Return the [x, y] coordinate for the center point of the cell that contains the specified text.  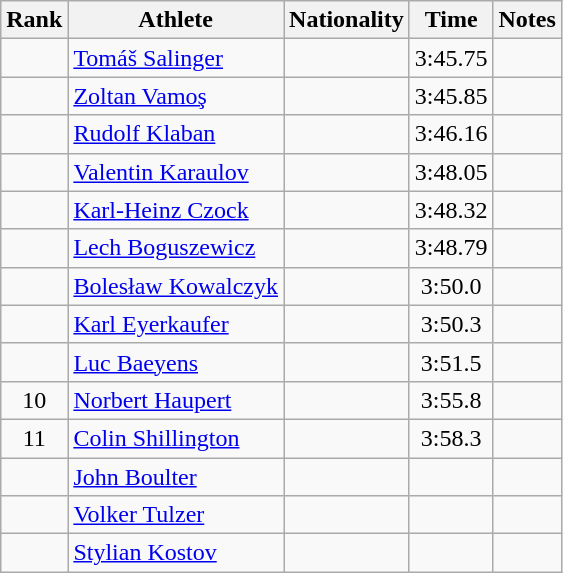
Lech Boguszewicz [176, 248]
3:50.0 [451, 286]
Stylian Kostov [176, 553]
Rank [34, 20]
3:58.3 [451, 438]
3:48.79 [451, 248]
3:45.75 [451, 58]
Norbert Haupert [176, 400]
Karl-Heinz Czock [176, 210]
Volker Tulzer [176, 515]
Notes [527, 20]
Athlete [176, 20]
3:48.05 [451, 172]
3:55.8 [451, 400]
3:48.32 [451, 210]
Time [451, 20]
John Boulter [176, 477]
Karl Eyerkaufer [176, 324]
3:51.5 [451, 362]
3:45.85 [451, 96]
10 [34, 400]
11 [34, 438]
Colin Shillington [176, 438]
Zoltan Vamoş [176, 96]
3:50.3 [451, 324]
Bolesław Kowalczyk [176, 286]
Tomáš Salinger [176, 58]
Rudolf Klaban [176, 134]
3:46.16 [451, 134]
Luc Baeyens [176, 362]
Nationality [347, 20]
Valentin Karaulov [176, 172]
